Output the [x, y] coordinate of the center of the cell containing the given text.  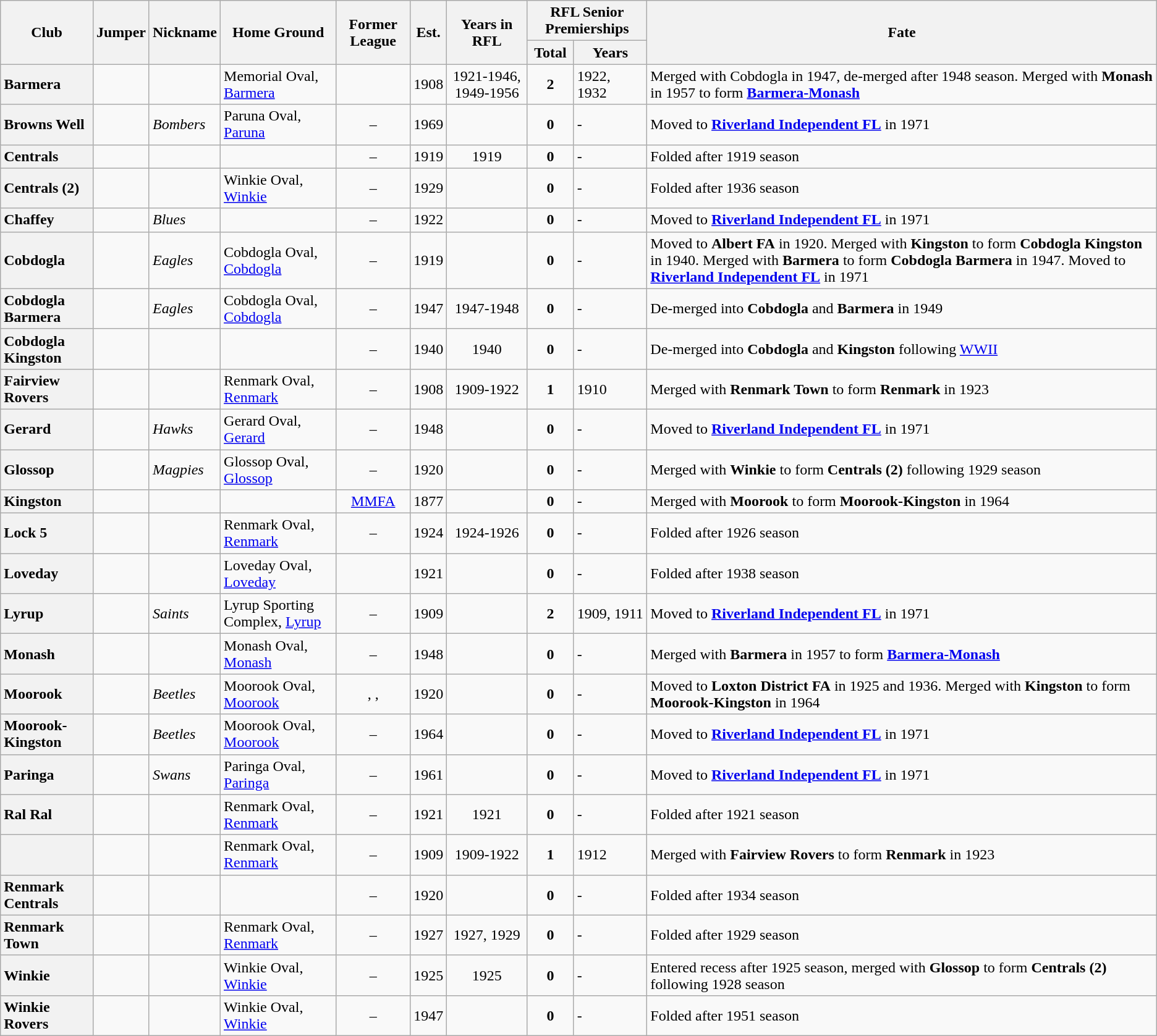
Moorook-Kingston [47, 734]
Cobdogla [47, 260]
Lyrup Sporting Complex, Lyrup [278, 614]
Merged with Cobdogla in 1947, de-merged after 1948 season. Merged with Monash in 1957 to form Barmera-Monash [902, 84]
Gerard [47, 429]
Merged with Fairview Rovers to form Renmark in 1923 [902, 855]
Winkie Rovers [47, 1016]
Cobdogla Barmera [47, 309]
Fairview Rovers [47, 389]
Est. [429, 32]
Folded after 1921 season [902, 814]
Paruna Oval, Paruna [278, 125]
Total [550, 53]
Kingston [47, 502]
Folded after 1919 season [902, 156]
Jumper [121, 32]
Former League [373, 32]
Folded after 1938 season [902, 573]
1909, 1911 [611, 614]
Magpies [184, 470]
Merged with Barmera in 1957 to form Barmera-Monash [902, 654]
Memorial Oval, Barmera [278, 84]
Folded after 1951 season [902, 1016]
Loveday [47, 573]
Winkie [47, 975]
Browns Well [47, 125]
Chaffey [47, 220]
Club [47, 32]
1927 [429, 935]
Barmera [47, 84]
1910 [611, 389]
1927, 1929 [487, 935]
Ral Ral [47, 814]
Centrals (2) [47, 188]
Nickname [184, 32]
Merged with Winkie to form Centrals (2) following 1929 season [902, 470]
Moorook [47, 694]
Folded after 1926 season [902, 534]
Centrals [47, 156]
1912 [611, 855]
Glossop [47, 470]
Saints [184, 614]
Loveday Oval, Loveday [278, 573]
1924-1926 [487, 534]
Folded after 1936 season [902, 188]
1964 [429, 734]
Lyrup [47, 614]
1921-1946, 1949-1956 [487, 84]
1877 [429, 502]
Renmark Town [47, 935]
Moved to Loxton District FA in 1925 and 1936. Merged with Kingston to form Moorook-Kingston in 1964 [902, 694]
Monash [47, 654]
Swans [184, 775]
Cobdogla Kingston [47, 348]
Entered recess after 1925 season, merged with Glossop to form Centrals (2) following 1928 season [902, 975]
Monash Oval, Monash [278, 654]
1929 [429, 188]
De-merged into Cobdogla and Kingston following WWII [902, 348]
Paringa Oval, Paringa [278, 775]
Home Ground [278, 32]
Years [611, 53]
Lock 5 [47, 534]
MMFA [373, 502]
Merged with Moorook to form Moorook-Kingston in 1964 [902, 502]
Renmark Centrals [47, 895]
Merged with Renmark Town to form Renmark in 1923 [902, 389]
1947-1948 [487, 309]
Blues [184, 220]
1924 [429, 534]
Glossop Oval, Glossop [278, 470]
1922, 1932 [611, 84]
1922 [429, 220]
RFL Senior Premierships [587, 21]
Folded after 1929 season [902, 935]
Hawks [184, 429]
Gerard Oval, Gerard [278, 429]
, , [373, 694]
1969 [429, 125]
Bombers [184, 125]
Fate [902, 32]
Years in RFL [487, 32]
1961 [429, 775]
Folded after 1934 season [902, 895]
De-merged into Cobdogla and Barmera in 1949 [902, 309]
Paringa [47, 775]
